Identify which cell holds the provided text, then report its [X, Y] central coordinate. 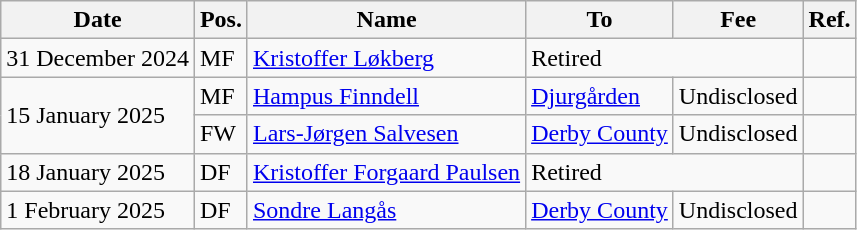
Ref. [830, 20]
Pos. [220, 20]
18 January 2025 [98, 172]
Lars-Jørgen Salvesen [386, 134]
Fee [738, 20]
Kristoffer Forgaard Paulsen [386, 172]
Name [386, 20]
31 December 2024 [98, 58]
Hampus Finndell [386, 96]
15 January 2025 [98, 115]
To [600, 20]
Kristoffer Løkberg [386, 58]
Sondre Langås [386, 210]
1 February 2025 [98, 210]
Date [98, 20]
Djurgården [600, 96]
FW [220, 134]
